Identify which cell holds the provided text, then report its (x, y) central coordinate. 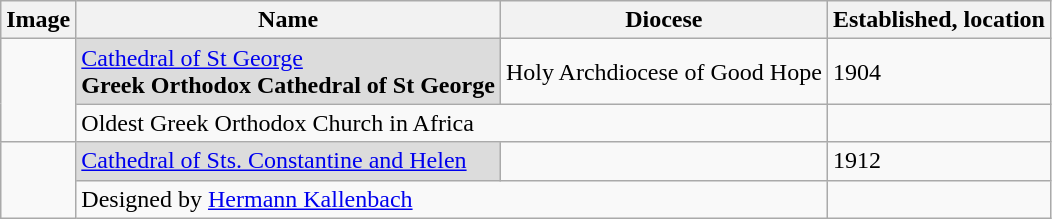
Cathedral of Sts. Constantine and Helen (288, 161)
Designed by Hermann Kallenbach (452, 199)
Established, location (938, 20)
Diocese (664, 20)
Name (288, 20)
1912 (938, 161)
Cathedral of St GeorgeGreek Orthodox Cathedral of St George (288, 72)
1904 (938, 72)
Image (38, 20)
Oldest Greek Orthodox Church in Africa (452, 123)
Holy Archdiocese of Good Hope (664, 72)
